Detect which cell encompasses the target text, then output its (x, y) center coordinate. 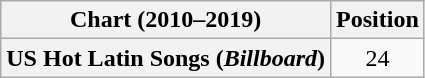
US Hot Latin Songs (Billboard) (166, 58)
Chart (2010–2019) (166, 20)
Position (378, 20)
24 (378, 58)
